Locate the cell with the specified text and output its (X, Y) center coordinate. 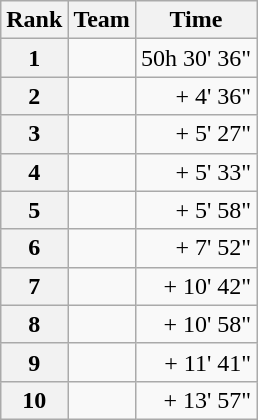
+ 5' 58" (196, 210)
6 (34, 248)
Rank (34, 20)
+ 5' 27" (196, 134)
50h 30' 36" (196, 58)
+ 4' 36" (196, 96)
3 (34, 134)
+ 10' 58" (196, 324)
Time (196, 20)
4 (34, 172)
+ 13' 57" (196, 400)
Team (102, 20)
1 (34, 58)
9 (34, 362)
10 (34, 400)
+ 10' 42" (196, 286)
7 (34, 286)
2 (34, 96)
+ 11' 41" (196, 362)
+ 7' 52" (196, 248)
8 (34, 324)
+ 5' 33" (196, 172)
5 (34, 210)
